From the cell containing the given text, extract its center point as [x, y] coordinate. 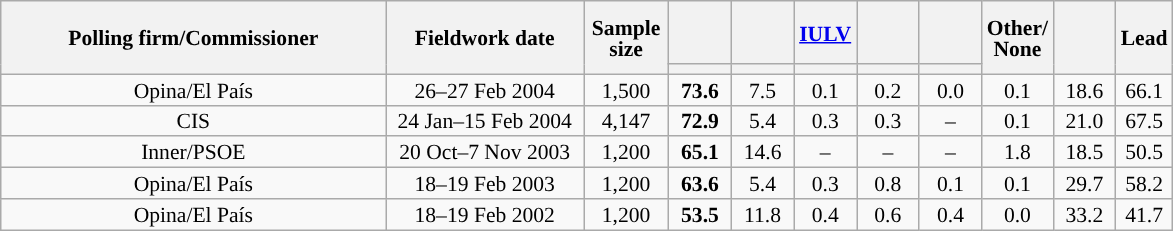
24 Jan–15 Feb 2004 [485, 120]
72.9 [700, 120]
IULV [826, 32]
Fieldwork date [485, 38]
33.2 [1084, 214]
14.6 [762, 152]
CIS [194, 120]
18–19 Feb 2003 [485, 184]
Sample size [626, 38]
58.2 [1144, 184]
18.5 [1084, 152]
0.2 [888, 90]
7.5 [762, 90]
66.1 [1144, 90]
18.6 [1084, 90]
21.0 [1084, 120]
Polling firm/Commissioner [194, 38]
73.6 [700, 90]
41.7 [1144, 214]
53.5 [700, 214]
20 Oct–7 Nov 2003 [485, 152]
0.8 [888, 184]
Lead [1144, 38]
Inner/PSOE [194, 152]
Other/None [1018, 38]
26–27 Feb 2004 [485, 90]
0.6 [888, 214]
29.7 [1084, 184]
11.8 [762, 214]
1.8 [1018, 152]
67.5 [1144, 120]
4,147 [626, 120]
50.5 [1144, 152]
18–19 Feb 2002 [485, 214]
63.6 [700, 184]
1,500 [626, 90]
65.1 [700, 152]
